Return [x, y] of the center of cell containing provided text 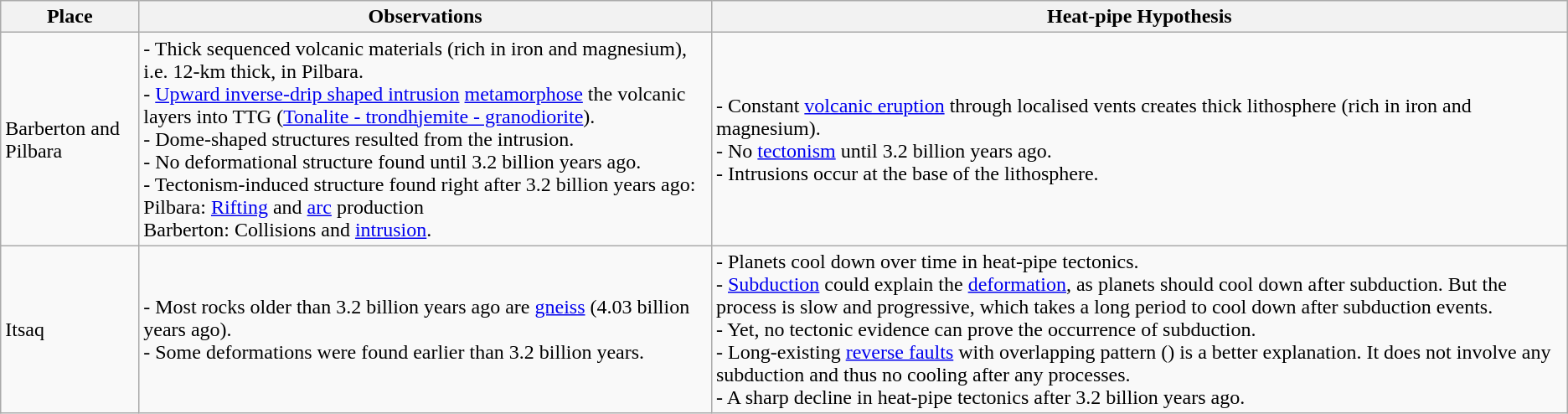
- Most rocks older than 3.2 billion years ago are gneiss (4.03 billion years ago).- Some deformations were found earlier than 3.2 billion years. [426, 329]
Observations [426, 17]
Heat-pipe Hypothesis [1139, 17]
Itsaq [70, 329]
Barberton and Pilbara [70, 139]
Place [70, 17]
